Pinpoint the cell where the given text exists, returning its (X, Y) midpoint coordinate. 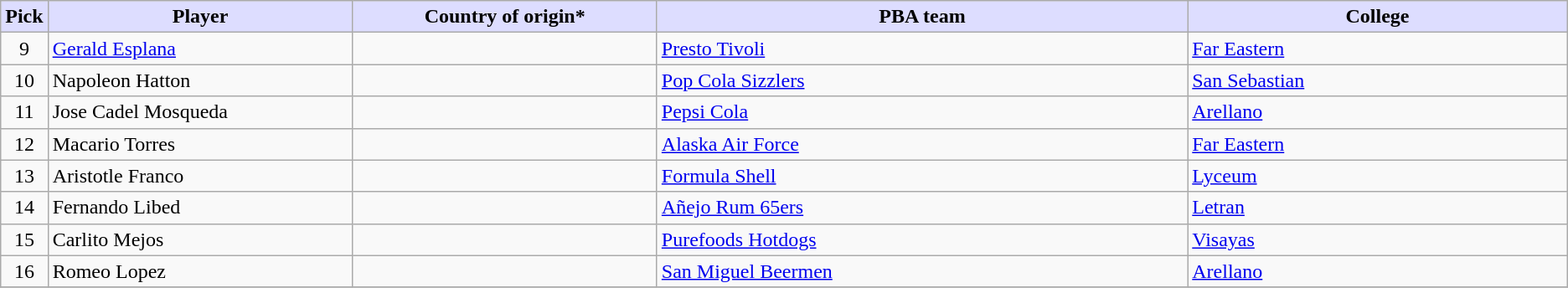
10 (24, 80)
College (1378, 17)
9 (24, 49)
15 (24, 239)
Romeo Lopez (200, 271)
Pick (24, 17)
Pepsi Cola (921, 112)
13 (24, 176)
16 (24, 271)
Player (200, 17)
Presto Tivoli (921, 49)
Country of origin* (504, 17)
Formula Shell (921, 176)
Napoleon Hatton (200, 80)
11 (24, 112)
Pop Cola Sizzlers (921, 80)
Macario Torres (200, 144)
Purefoods Hotdogs (921, 239)
Letran (1378, 208)
Alaska Air Force (921, 144)
Añejo Rum 65ers (921, 208)
14 (24, 208)
Gerald Esplana (200, 49)
Jose Cadel Mosqueda (200, 112)
12 (24, 144)
PBA team (921, 17)
San Miguel Beermen (921, 271)
Aristotle Franco (200, 176)
Carlito Mejos (200, 239)
Lyceum (1378, 176)
San Sebastian (1378, 80)
Fernando Libed (200, 208)
Visayas (1378, 239)
